Provide the [x, y] coordinate of the cell's center where the given text is located.  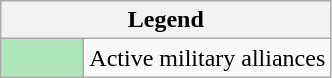
Legend [166, 20]
Active military alliances [208, 58]
